Pinpoint the cell where the given text exists, returning its [x, y] midpoint coordinate. 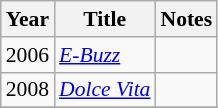
2008 [28, 90]
E-Buzz [104, 55]
Dolce Vita [104, 90]
Year [28, 19]
2006 [28, 55]
Title [104, 19]
Notes [186, 19]
